Search for the cell housing the specified text and yield its (X, Y) center coordinate. 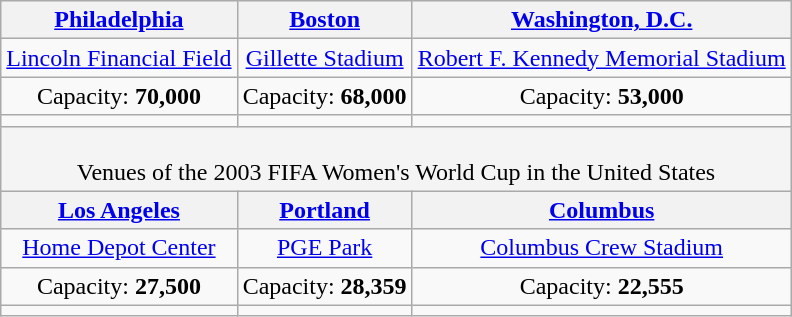
Capacity: 70,000 (119, 96)
Home Depot Center (119, 248)
Columbus Crew Stadium (602, 248)
Gillette Stadium (324, 58)
Capacity: 68,000 (324, 96)
Los Angeles (119, 210)
Capacity: 28,359 (324, 286)
PGE Park (324, 248)
Boston (324, 20)
Capacity: 22,555 (602, 286)
Capacity: 53,000 (602, 96)
Philadelphia (119, 20)
Washington, D.C. (602, 20)
Lincoln Financial Field (119, 58)
Columbus (602, 210)
Robert F. Kennedy Memorial Stadium (602, 58)
Portland (324, 210)
Venues of the 2003 FIFA Women's World Cup in the United States (396, 158)
Capacity: 27,500 (119, 286)
